Pinpoint the cell where the given text exists, returning its [x, y] midpoint coordinate. 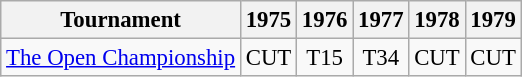
T15 [325, 58]
1978 [437, 20]
Tournament [121, 20]
1979 [493, 20]
T34 [381, 58]
1976 [325, 20]
1975 [268, 20]
1977 [381, 20]
The Open Championship [121, 58]
